Determine the (x, y) coordinate at the center of the cell enclosing the given text.  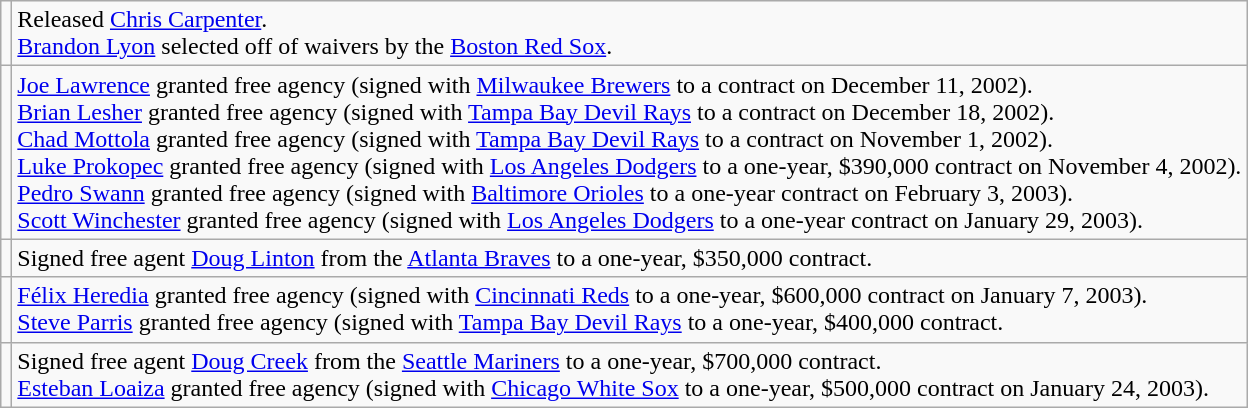
Signed free agent Doug Linton from the Atlanta Braves to a one-year, $350,000 contract. (630, 258)
Released Chris Carpenter. Brandon Lyon selected off of waivers by the Boston Red Sox. (630, 34)
